From the cell containing the given text, extract its center point as [X, Y] coordinate. 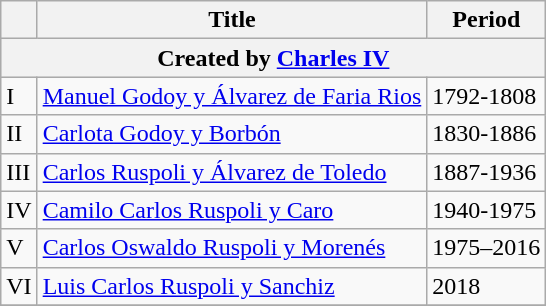
1792-1808 [486, 96]
1887-1936 [486, 172]
IV [19, 210]
III [19, 172]
1940-1975 [486, 210]
VI [19, 286]
Created by Charles IV [274, 58]
I [19, 96]
Carlos Ruspoli y Álvarez de Toledo [232, 172]
Period [486, 20]
Carlota Godoy y Borbón [232, 134]
1975–2016 [486, 248]
Luis Carlos Ruspoli y Sanchiz [232, 286]
Manuel Godoy y Álvarez de Faria Rios [232, 96]
II [19, 134]
Camilo Carlos Ruspoli y Caro [232, 210]
V [19, 248]
1830-1886 [486, 134]
Carlos Oswaldo Ruspoli y Morenés [232, 248]
2018 [486, 286]
Title [232, 20]
